Output the (x, y) coordinate of the center of the cell containing the given text.  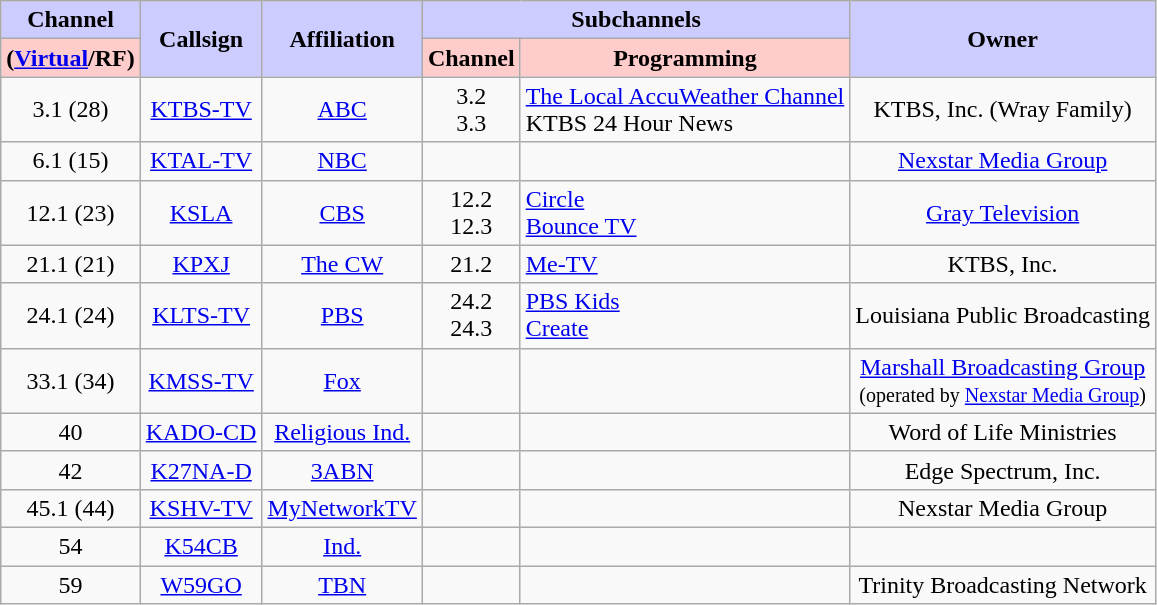
W59GO (201, 585)
Gray Television (1003, 212)
Callsign (201, 39)
K54CB (201, 546)
3ABN (342, 470)
Edge Spectrum, Inc. (1003, 470)
Religious Ind. (342, 432)
ABC (342, 110)
TBN (342, 585)
40 (71, 432)
KSHV-TV (201, 508)
KTBS, Inc. (Wray Family) (1003, 110)
K27NA-D (201, 470)
KADO-CD (201, 432)
CBS (342, 212)
33.1 (34) (71, 380)
PBS KidsCreate (685, 316)
KMSS-TV (201, 380)
Ind. (342, 546)
The Local AccuWeather ChannelKTBS 24 Hour News (685, 110)
Louisiana Public Broadcasting (1003, 316)
54 (71, 546)
Subchannels (636, 20)
KPXJ (201, 264)
24.224.3 (471, 316)
NBC (342, 161)
KTBS, Inc. (1003, 264)
KLTS-TV (201, 316)
12.1 (23) (71, 212)
3.23.3 (471, 110)
KSLA (201, 212)
MyNetworkTV (342, 508)
24.1 (24) (71, 316)
21.1 (21) (71, 264)
Me-TV (685, 264)
Owner (1003, 39)
6.1 (15) (71, 161)
CircleBounce TV (685, 212)
(Virtual/RF) (71, 58)
45.1 (44) (71, 508)
Affiliation (342, 39)
Trinity Broadcasting Network (1003, 585)
21.2 (471, 264)
Programming (685, 58)
KTAL-TV (201, 161)
59 (71, 585)
Marshall Broadcasting Group(operated by Nexstar Media Group) (1003, 380)
42 (71, 470)
The CW (342, 264)
Fox (342, 380)
12.212.3 (471, 212)
PBS (342, 316)
Word of Life Ministries (1003, 432)
3.1 (28) (71, 110)
KTBS-TV (201, 110)
